Find where the given text appears and provide that cell's center as [X, Y] coordinate. 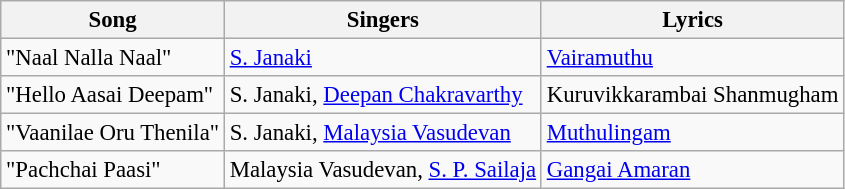
"Hello Aasai Deepam" [113, 95]
Song [113, 20]
Malaysia Vasudevan, S. P. Sailaja [382, 170]
"Naal Nalla Naal" [113, 58]
Kuruvikkarambai Shanmugham [692, 95]
"Vaanilae Oru Thenila" [113, 133]
Vairamuthu [692, 58]
S. Janaki, Malaysia Vasudevan [382, 133]
Lyrics [692, 20]
Singers [382, 20]
S. Janaki, Deepan Chakravarthy [382, 95]
Muthulingam [692, 133]
Gangai Amaran [692, 170]
S. Janaki [382, 58]
"Pachchai Paasi" [113, 170]
